For the text-containing cell, return its midpoint in (X, Y) coordinate format. 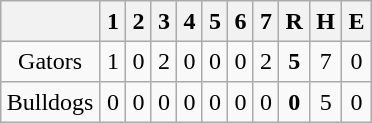
3 (164, 21)
6 (241, 21)
H (326, 21)
E (357, 21)
Gators (50, 61)
4 (190, 21)
R (294, 21)
Bulldogs (50, 102)
